Capture the cell that displays the provided text and extract its [x, y] central coordinate. 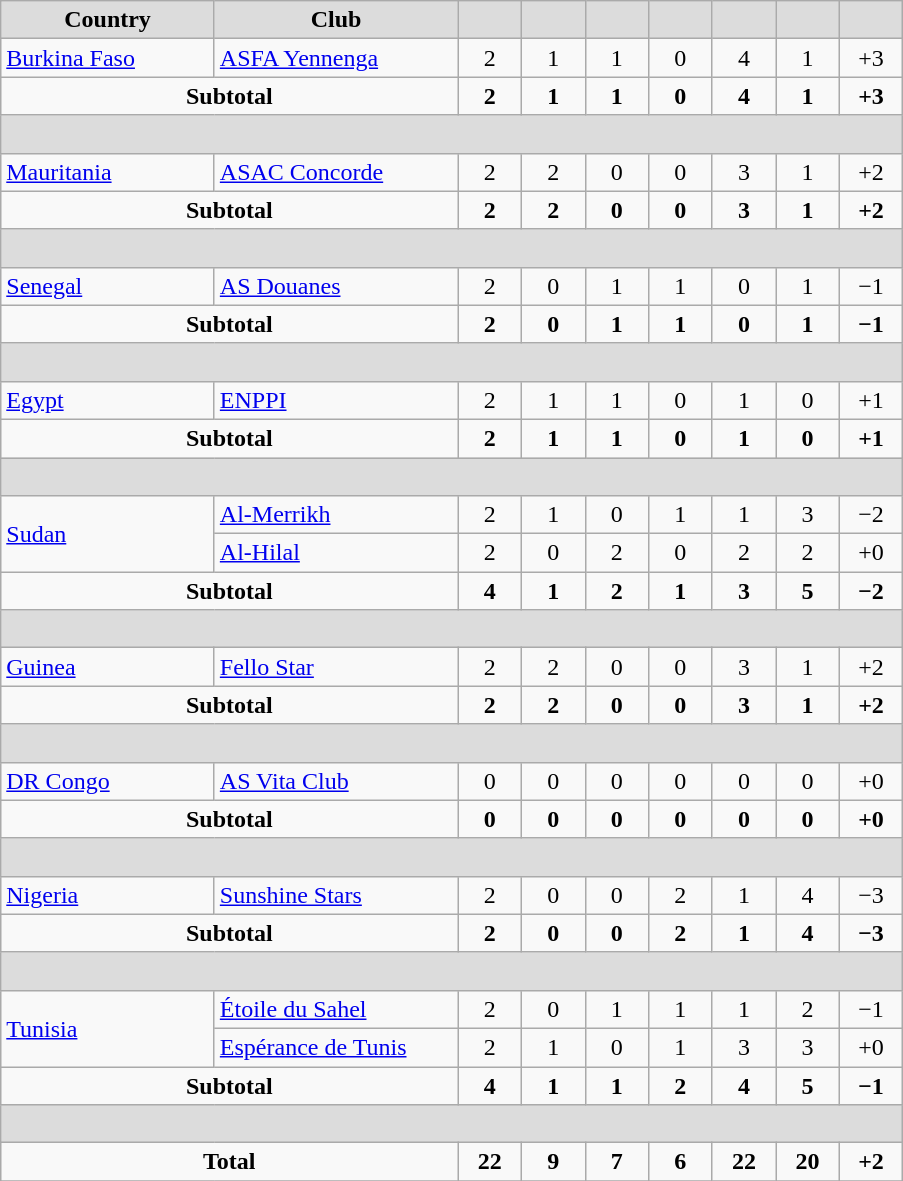
Étoile du Sahel [336, 1009]
Al-Hilal [336, 553]
Guinea [108, 667]
Total [230, 1162]
Sunshine Stars [336, 895]
9 [553, 1162]
ENPPI [336, 400]
Country [108, 20]
Egypt [108, 400]
Mauritania [108, 172]
Espérance de Tunis [336, 1047]
7 [617, 1162]
Al-Merrikh [336, 515]
Nigeria [108, 895]
ASAC Concorde [336, 172]
Sudan [108, 534]
AS Vita Club [336, 781]
Fello Star [336, 667]
6 [681, 1162]
DR Congo [108, 781]
Club [336, 20]
Burkina Faso [108, 58]
ASFA Yennenga [336, 58]
Tunisia [108, 1028]
Senegal [108, 286]
AS Douanes [336, 286]
20 [808, 1162]
